Determine the [X, Y] coordinate at the center of the cell enclosing the given text.  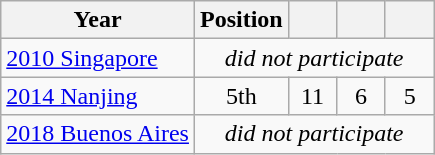
11 [312, 96]
2010 Singapore [98, 58]
5 [410, 96]
2018 Buenos Aires [98, 134]
6 [362, 96]
Year [98, 20]
2014 Nanjing [98, 96]
Position [241, 20]
5th [241, 96]
